Determine the [X, Y] coordinate at the center of the cell enclosing the given text.  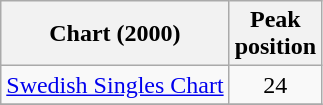
Chart (2000) [115, 34]
Swedish Singles Chart [115, 85]
24 [275, 85]
Peakposition [275, 34]
